Detect which cell encompasses the target text, then output its (X, Y) center coordinate. 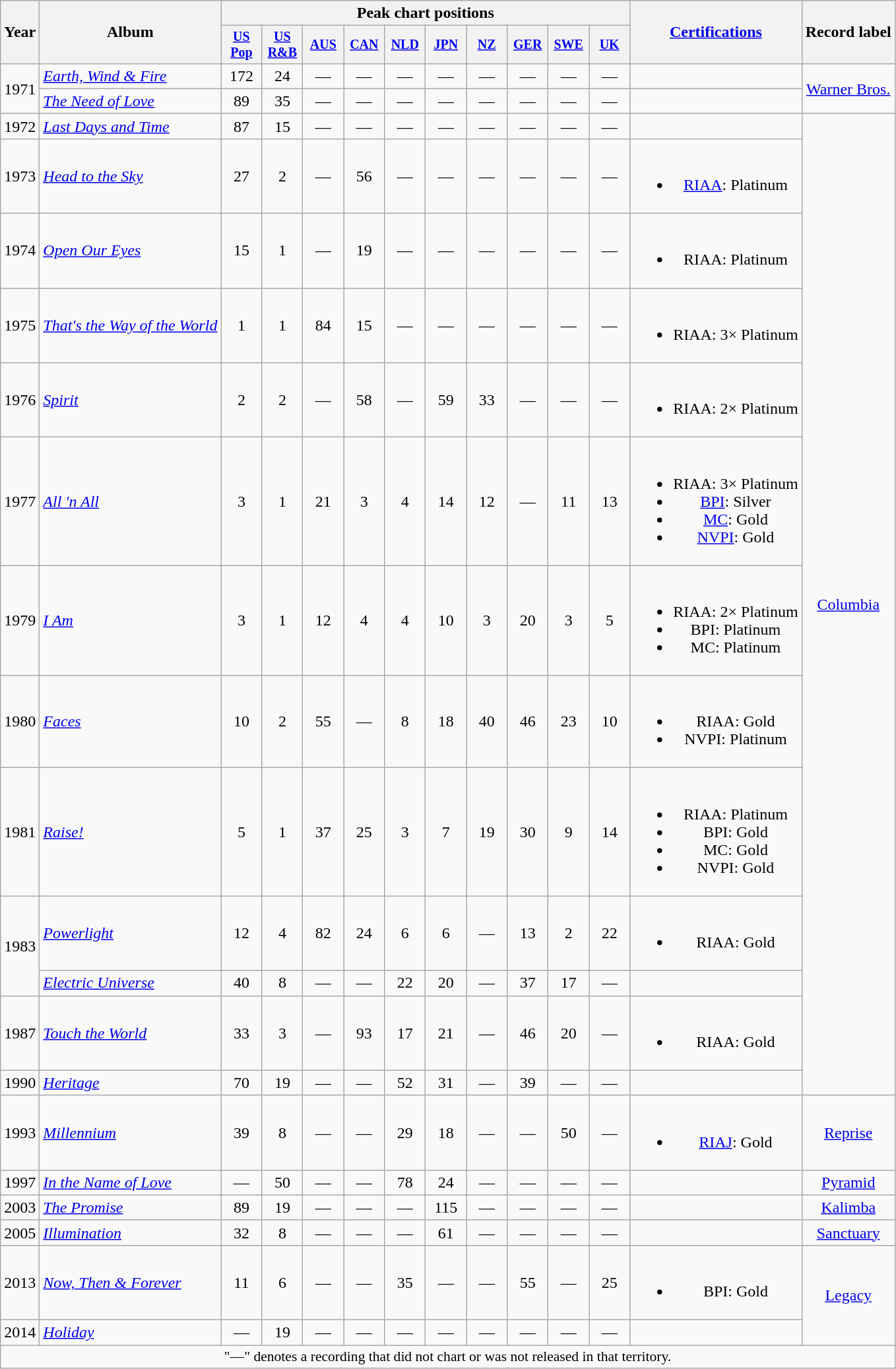
JPN (446, 45)
Warner Bros. (848, 88)
82 (323, 933)
RIAJ: Gold (717, 1132)
That's the Way of the World (131, 326)
Now, Then & Forever (131, 1283)
56 (364, 175)
59 (446, 400)
30 (528, 832)
Certifications (717, 32)
NLD (405, 45)
"—" denotes a recording that did not chart or was not released in that territory. (448, 1357)
29 (405, 1132)
84 (323, 326)
Record label (848, 32)
1983 (20, 946)
AUS (323, 45)
1981 (20, 832)
1975 (20, 326)
NZ (487, 45)
USR&B (282, 45)
Faces (131, 722)
Pyramid (848, 1182)
Peak chart positions (426, 13)
GER (528, 45)
1971 (20, 88)
Spirit (131, 400)
1977 (20, 501)
1973 (20, 175)
Open Our Eyes (131, 251)
Powerlight (131, 933)
Earth, Wind & Fire (131, 76)
23 (569, 722)
Holiday (131, 1333)
2013 (20, 1283)
7 (446, 832)
2014 (20, 1333)
93 (364, 1033)
RIAA: 2× PlatinumBPI: PlatinumMC: Platinum (717, 620)
32 (241, 1232)
RIAA: GoldNVPI: Platinum (717, 722)
2005 (20, 1232)
Kalimba (848, 1207)
27 (241, 175)
I Am (131, 620)
Legacy (848, 1294)
BPI: Gold (717, 1283)
US Pop (241, 45)
1990 (20, 1083)
1993 (20, 1132)
Touch the World (131, 1033)
115 (446, 1207)
70 (241, 1083)
UK (610, 45)
78 (405, 1182)
Illumination (131, 1232)
Album (131, 32)
Heritage (131, 1083)
RIAA: PlatinumBPI: GoldMC: GoldNVPI: Gold (717, 832)
RIAA: 2× Platinum (717, 400)
1974 (20, 251)
58 (364, 400)
31 (446, 1083)
Raise! (131, 832)
Millennium (131, 1132)
1997 (20, 1182)
1976 (20, 400)
Reprise (848, 1132)
172 (241, 76)
Year (20, 32)
Electric Universe (131, 983)
RIAA: 3× Platinum (717, 326)
2003 (20, 1207)
52 (405, 1083)
9 (569, 832)
1979 (20, 620)
In the Name of Love (131, 1182)
Head to the Sky (131, 175)
RIAA: 3× PlatinumBPI: SilverMC: GoldNVPI: Gold (717, 501)
The Promise (131, 1207)
61 (446, 1232)
The Need of Love (131, 101)
Last Days and Time (131, 126)
1987 (20, 1033)
SWE (569, 45)
CAN (364, 45)
1972 (20, 126)
1980 (20, 722)
Sanctuary (848, 1232)
Columbia (848, 604)
87 (241, 126)
All 'n All (131, 501)
